Locate the cell with the specified text and output its (X, Y) center coordinate. 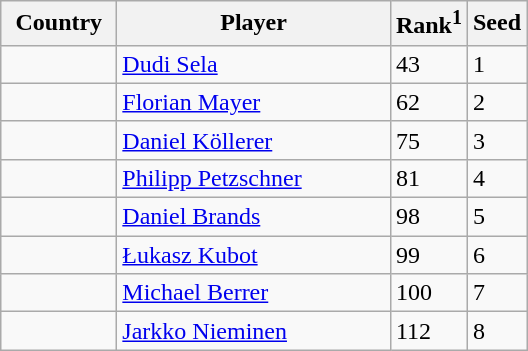
Rank1 (428, 24)
Country (59, 24)
Daniel Brands (254, 217)
Player (254, 24)
7 (496, 293)
Daniel Köllerer (254, 140)
Florian Mayer (254, 102)
100 (428, 293)
1 (496, 64)
43 (428, 64)
112 (428, 331)
3 (496, 140)
99 (428, 255)
8 (496, 331)
Philipp Petzschner (254, 178)
Michael Berrer (254, 293)
Łukasz Kubot (254, 255)
Jarkko Nieminen (254, 331)
62 (428, 102)
5 (496, 217)
75 (428, 140)
Dudi Sela (254, 64)
6 (496, 255)
98 (428, 217)
2 (496, 102)
4 (496, 178)
81 (428, 178)
Seed (496, 24)
